Return [X, Y] of the center of cell containing provided text 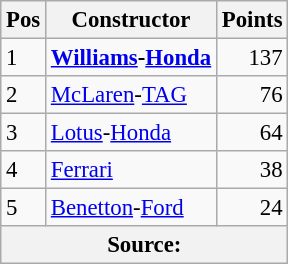
Pos [24, 20]
76 [252, 95]
38 [252, 170]
137 [252, 58]
64 [252, 133]
24 [252, 208]
McLaren-TAG [132, 95]
Benetton-Ford [132, 208]
Ferrari [132, 170]
3 [24, 133]
Source: [144, 245]
4 [24, 170]
Points [252, 20]
2 [24, 95]
Williams-Honda [132, 58]
1 [24, 58]
5 [24, 208]
Constructor [132, 20]
Lotus-Honda [132, 133]
